Identify which cell holds the provided text, then report its (x, y) central coordinate. 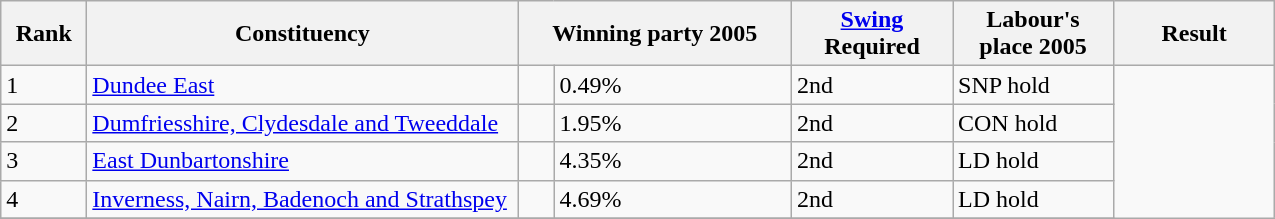
Labour's place 2005 (1032, 34)
4.35% (673, 161)
1.95% (673, 123)
Rank (44, 34)
Winning party 2005 (655, 34)
3 (44, 161)
Swing Required (872, 34)
0.49% (673, 85)
Inverness, Nairn, Badenoch and Strathspey (302, 199)
East Dunbartonshire (302, 161)
2 (44, 123)
Result (1194, 34)
SNP hold (1032, 85)
Dundee East (302, 85)
Constituency (302, 34)
4 (44, 199)
Dumfriesshire, Clydesdale and Tweeddale (302, 123)
4.69% (673, 199)
CON hold (1032, 123)
1 (44, 85)
